Detect which cell encompasses the target text, then output its (x, y) center coordinate. 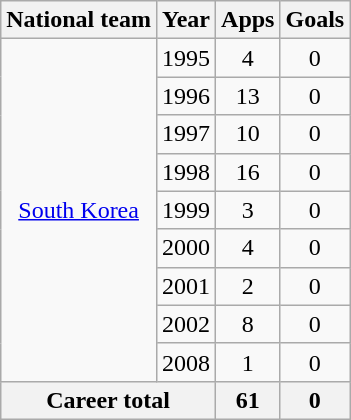
South Korea (79, 210)
8 (248, 324)
1998 (186, 172)
61 (248, 400)
Apps (248, 20)
2008 (186, 362)
1996 (186, 96)
1995 (186, 58)
1999 (186, 210)
Year (186, 20)
2002 (186, 324)
13 (248, 96)
16 (248, 172)
2 (248, 286)
National team (79, 20)
1 (248, 362)
2001 (186, 286)
Goals (315, 20)
3 (248, 210)
Career total (108, 400)
2000 (186, 248)
1997 (186, 134)
10 (248, 134)
